Find where the given text appears and provide that cell's center as [x, y] coordinate. 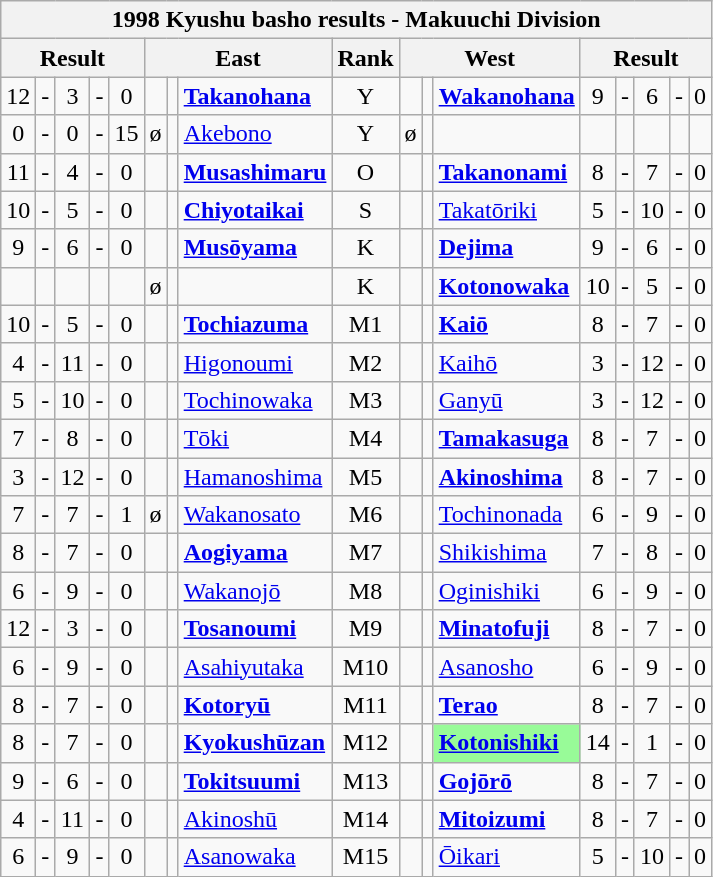
Wakanosato [255, 515]
M14 [366, 819]
Takanohana [255, 96]
Kotonowaka [506, 286]
14 [598, 743]
Tochinonada [506, 515]
M3 [366, 400]
Wakanohana [506, 96]
15 [126, 134]
Oginishiki [506, 591]
Ōikari [506, 857]
West [490, 58]
Tamakasuga [506, 438]
Takanonami [506, 172]
Akinoshima [506, 477]
Tochinowaka [255, 400]
Tōki [255, 438]
Kotoryū [255, 705]
Higonoumi [255, 362]
M13 [366, 781]
Kaihō [506, 362]
M10 [366, 667]
Asahiyutaka [255, 667]
Takatōriki [506, 210]
Shikishima [506, 553]
Mitoizumi [506, 819]
M8 [366, 591]
Asanowaka [255, 857]
M15 [366, 857]
1998 Kyushu basho results - Makuuchi Division [356, 20]
O [366, 172]
Hamanoshima [255, 477]
Akebono [255, 134]
M12 [366, 743]
East [238, 58]
Gojōrō [506, 781]
Minatofuji [506, 629]
Chiyotaikai [255, 210]
M7 [366, 553]
Kyokushūzan [255, 743]
Asanosho [506, 667]
Kaiō [506, 324]
Tokitsuumi [255, 781]
S [366, 210]
M9 [366, 629]
M11 [366, 705]
Aogiyama [255, 553]
Terao [506, 705]
M5 [366, 477]
Kotonishiki [506, 743]
Akinoshū [255, 819]
M4 [366, 438]
Tosanoumi [255, 629]
Musōyama [255, 248]
Ganyū [506, 400]
M6 [366, 515]
Wakanojō [255, 591]
Musashimaru [255, 172]
Dejima [506, 248]
M1 [366, 324]
Tochiazuma [255, 324]
M2 [366, 362]
Rank [366, 58]
